Capture the cell that displays the provided text and extract its (x, y) central coordinate. 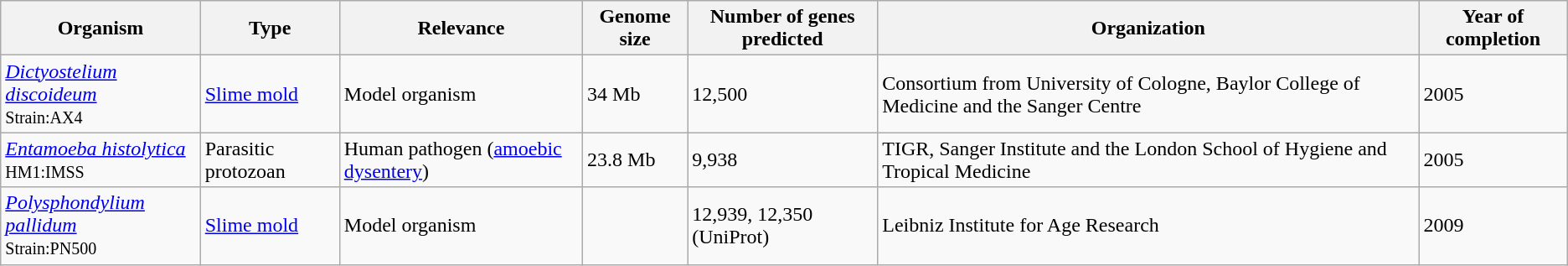
Organism (101, 29)
TIGR, Sanger Institute and the London School of Hygiene and Tropical Medicine (1148, 159)
Parasitic protozoan (270, 159)
Year of completion (1493, 29)
Genome size (635, 29)
Type (270, 29)
Organization (1148, 29)
Consortium from University of Cologne, Baylor College of Medicine and the Sanger Centre (1148, 94)
Relevance (461, 29)
12,500 (782, 94)
23.8 Mb (635, 159)
Number of genes predicted (782, 29)
Polysphondylium pallidumStrain:PN500 (101, 226)
12,939, 12,350 (UniProt) (782, 226)
34 Mb (635, 94)
Dictyostelium discoideumStrain:AX4 (101, 94)
Human pathogen (amoebic dysentery) (461, 159)
2009 (1493, 226)
Entamoeba histolyticaHM1:IMSS (101, 159)
Leibniz Institute for Age Research (1148, 226)
9,938 (782, 159)
